Detect which cell encompasses the target text, then output its (X, Y) center coordinate. 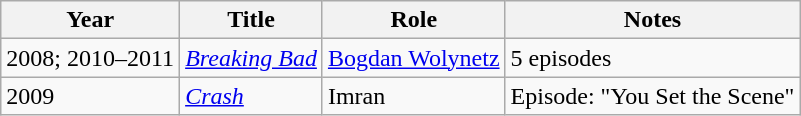
2009 (90, 96)
Title (252, 20)
Role (414, 20)
5 episodes (652, 58)
Year (90, 20)
Episode: "You Set the Scene" (652, 96)
Bogdan Wolynetz (414, 58)
Notes (652, 20)
Breaking Bad (252, 58)
2008; 2010–2011 (90, 58)
Imran (414, 96)
Crash (252, 96)
